Scan for the cell matching the given text and deliver its [x, y] coordinate at center. 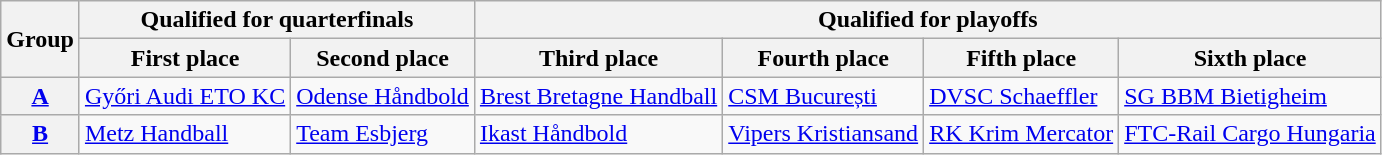
B [40, 134]
Qualified for quarterfinals [276, 20]
Qualified for playoffs [928, 20]
Ikast Håndbold [598, 134]
Odense Håndbold [383, 96]
Győri Audi ETO KC [184, 96]
Fourth place [824, 58]
SG BBM Bietigheim [1250, 96]
First place [184, 58]
Third place [598, 58]
DVSC Schaeffler [1022, 96]
Vipers Kristiansand [824, 134]
CSM București [824, 96]
Second place [383, 58]
Fifth place [1022, 58]
Brest Bretagne Handball [598, 96]
RK Krim Mercator [1022, 134]
Metz Handball [184, 134]
FTC-Rail Cargo Hungaria [1250, 134]
Team Esbjerg [383, 134]
Group [40, 39]
Sixth place [1250, 58]
A [40, 96]
